Extract the (X, Y) coordinate from the center of the cell holding the provided text.  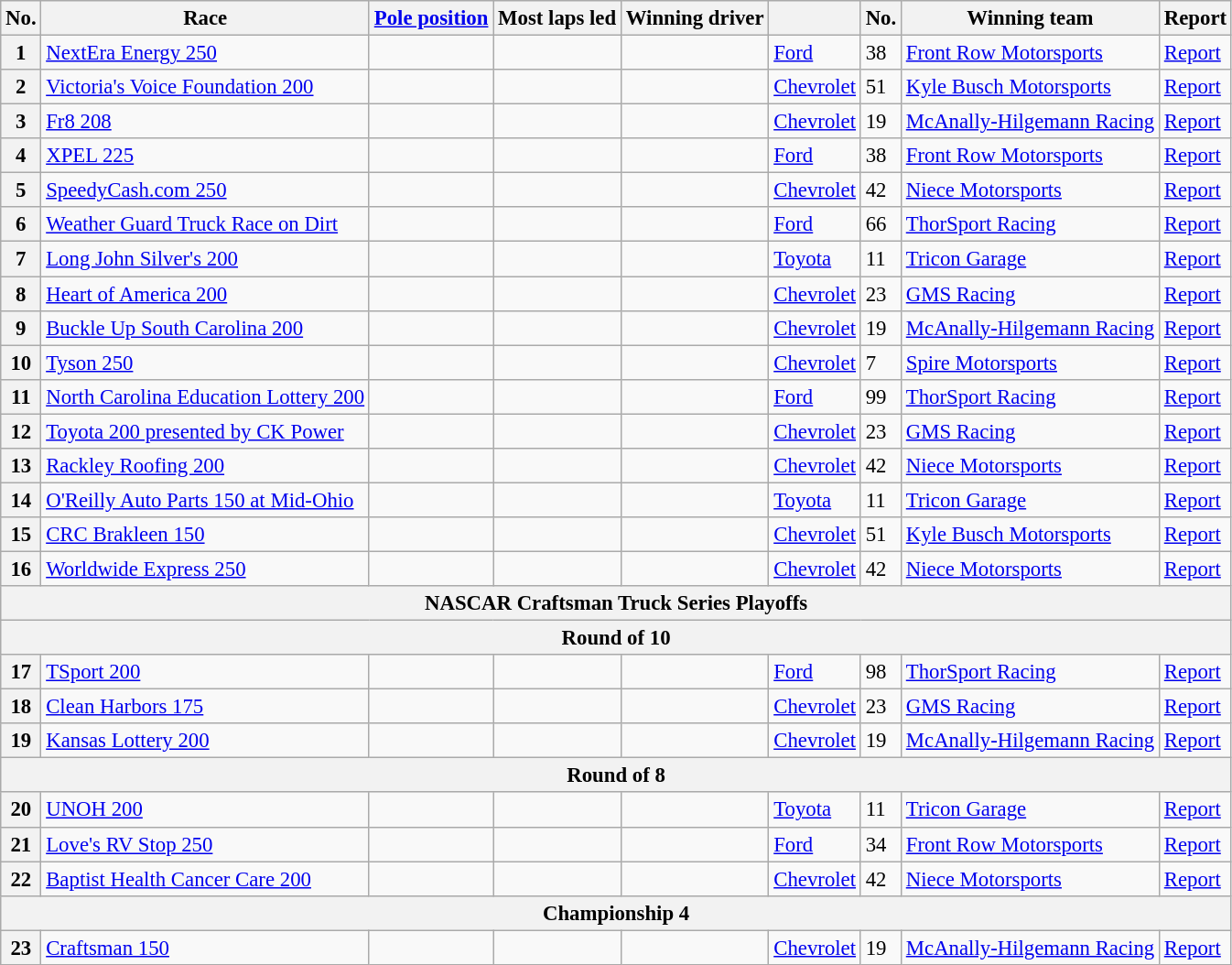
12 (21, 431)
CRC Brakleen 150 (205, 535)
TSport 200 (205, 672)
Winning driver (694, 18)
Pole position (430, 18)
98 (881, 672)
16 (21, 569)
O'Reilly Auto Parts 150 at Mid-Ohio (205, 500)
Spire Motorsports (1030, 363)
Toyota 200 presented by CK Power (205, 431)
Round of 10 (617, 638)
18 (21, 707)
4 (21, 156)
Most laps led (557, 18)
Clean Harbors 175 (205, 707)
Love's RV Stop 250 (205, 844)
Kansas Lottery 200 (205, 741)
2 (21, 87)
Race (205, 18)
3 (21, 122)
66 (881, 224)
22 (21, 879)
Championship 4 (617, 913)
34 (881, 844)
Buckle Up South Carolina 200 (205, 328)
Winning team (1030, 18)
10 (21, 363)
Baptist Health Cancer Care 200 (205, 879)
21 (21, 844)
1 (21, 53)
NextEra Energy 250 (205, 53)
8 (21, 294)
Worldwide Express 250 (205, 569)
17 (21, 672)
14 (21, 500)
5 (21, 190)
20 (21, 810)
Round of 8 (617, 775)
13 (21, 466)
UNOH 200 (205, 810)
Craftsman 150 (205, 948)
99 (881, 396)
Heart of America 200 (205, 294)
6 (21, 224)
XPEL 225 (205, 156)
North Carolina Education Lottery 200 (205, 396)
NASCAR Craftsman Truck Series Playoffs (617, 603)
Victoria's Voice Foundation 200 (205, 87)
Long John Silver's 200 (205, 259)
9 (21, 328)
Weather Guard Truck Race on Dirt (205, 224)
15 (21, 535)
Rackley Roofing 200 (205, 466)
SpeedyCash.com 250 (205, 190)
Tyson 250 (205, 363)
Fr8 208 (205, 122)
